Pinpoint the cell where the given text exists, returning its (x, y) midpoint coordinate. 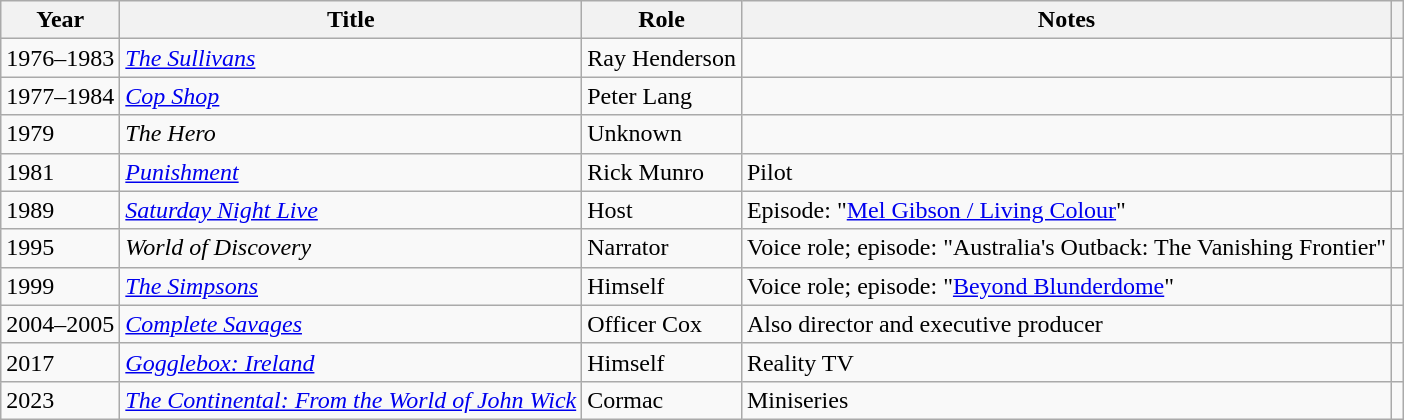
The Hero (351, 134)
Cormac (662, 400)
Voice role; episode: "Beyond Blunderdome" (1066, 286)
Miniseries (1066, 400)
2017 (60, 362)
Role (662, 20)
Episode: "Mel Gibson / Living Colour" (1066, 210)
Ray Henderson (662, 58)
1999 (60, 286)
2023 (60, 400)
Voice role; episode: "Australia's Outback: The Vanishing Frontier" (1066, 248)
Pilot (1066, 172)
Officer Cox (662, 324)
1995 (60, 248)
1981 (60, 172)
The Sullivans (351, 58)
Peter Lang (662, 96)
World of Discovery (351, 248)
The Continental: From the World of John Wick (351, 400)
2004–2005 (60, 324)
Complete Savages (351, 324)
Rick Munro (662, 172)
Year (60, 20)
Punishment (351, 172)
Saturday Night Live (351, 210)
Narrator (662, 248)
1979 (60, 134)
Reality TV (1066, 362)
Title (351, 20)
Notes (1066, 20)
1976–1983 (60, 58)
The Simpsons (351, 286)
Host (662, 210)
Unknown (662, 134)
Also director and executive producer (1066, 324)
Gogglebox: Ireland (351, 362)
1977–1984 (60, 96)
Cop Shop (351, 96)
1989 (60, 210)
